Detect which cell encompasses the target text, then output its (X, Y) center coordinate. 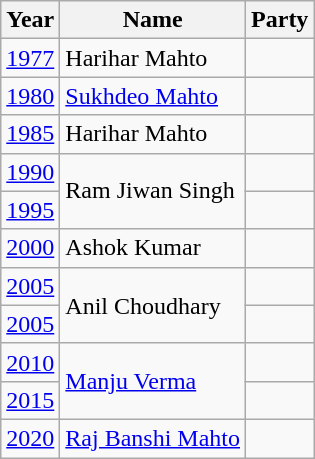
1990 (30, 172)
Ram Jiwan Singh (153, 191)
Party (280, 20)
Anil Choudhary (153, 305)
Manju Verma (153, 381)
1980 (30, 96)
2010 (30, 362)
2020 (30, 438)
Ashok Kumar (153, 248)
Sukhdeo Mahto (153, 96)
2000 (30, 248)
2015 (30, 400)
Name (153, 20)
Year (30, 20)
Raj Banshi Mahto (153, 438)
1985 (30, 134)
1995 (30, 210)
1977 (30, 58)
